Scan for the cell matching the given text and deliver its (x, y) coordinate at center. 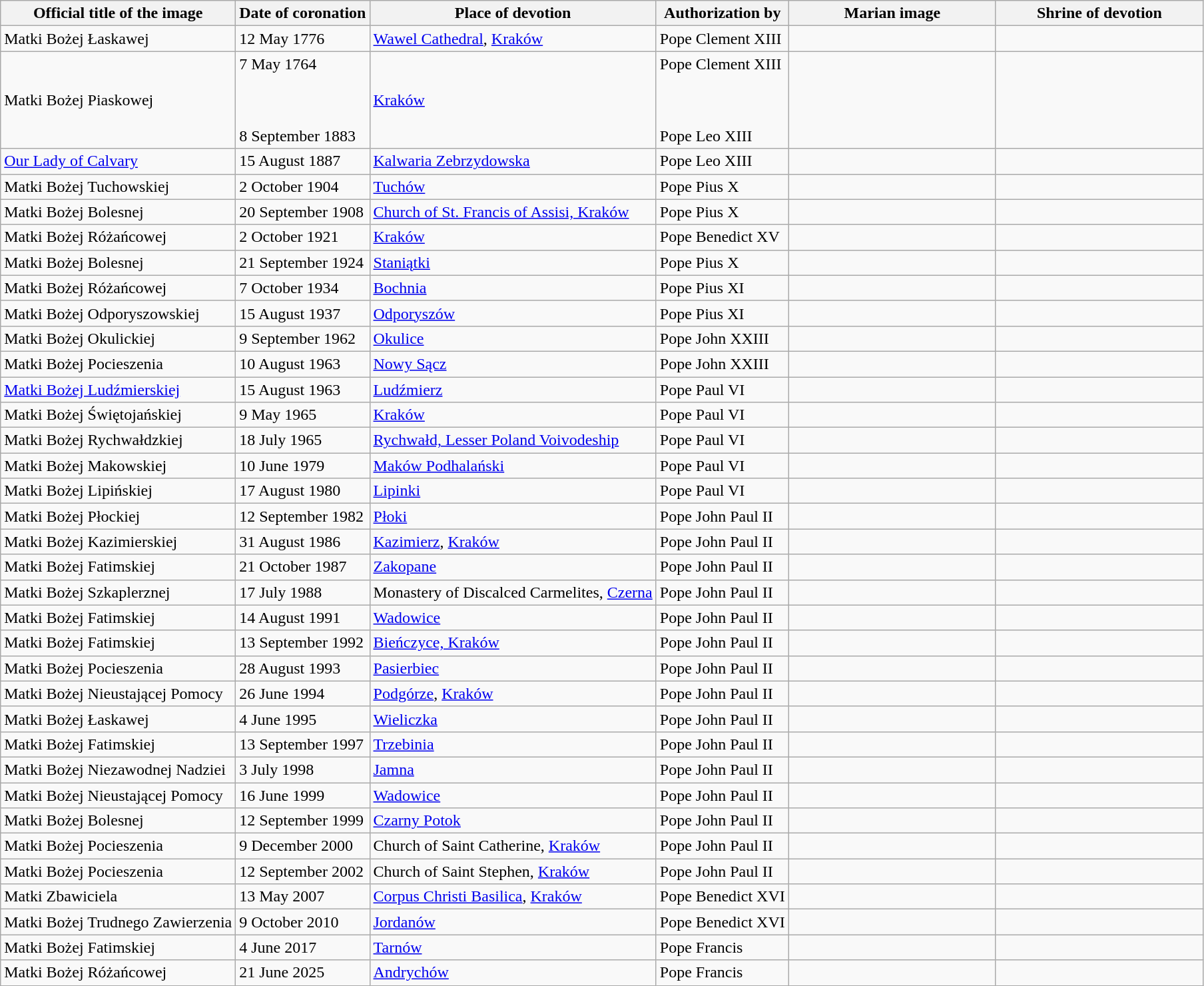
Matki Bożej Szkaplerznej (119, 592)
14 August 1991 (302, 618)
Czarny Potok (513, 821)
Nowy Sącz (513, 364)
Place of devotion (513, 13)
Church of Saint Stephen, Kraków (513, 871)
Trzebinia (513, 744)
Official title of the image (119, 13)
Matki Bożej Piaskowej (119, 100)
Matki Bożej Trudnego Zawierzenia (119, 922)
Bochnia (513, 288)
Kazimierz, Kraków (513, 542)
4 June 1995 (302, 719)
Odporyszów (513, 313)
Rychwałd, Lesser Poland Voivodeship (513, 440)
Wawel Cathedral, Kraków (513, 39)
21 June 2025 (302, 973)
26 June 1994 (302, 694)
10 June 1979 (302, 466)
9 May 1965 (302, 415)
Matki Bożej Tuchowskiej (119, 187)
15 August 1937 (302, 313)
Pope Benedict XV (722, 237)
16 June 1999 (302, 795)
28 August 1993 (302, 668)
Church of St. Francis of Assisi, Kraków (513, 212)
13 September 1997 (302, 744)
Podgórze, Kraków (513, 694)
13 May 2007 (302, 897)
20 September 1908 (302, 212)
Matki Bożej Kazimierskiej (119, 542)
Matki Bożej Rychwałdzkiej (119, 440)
3 July 1998 (302, 769)
Matki Bożej Okulickiej (119, 338)
7 October 1934 (302, 288)
Church of Saint Catherine, Kraków (513, 846)
Pope Leo XIII (722, 161)
12 September 1999 (302, 821)
Marian image (892, 13)
Kalwaria Zebrzydowska (513, 161)
Pope Clement XIII (722, 39)
31 August 1986 (302, 542)
Matki Bożej Świętojańskiej (119, 415)
15 August 1963 (302, 390)
Wieliczka (513, 719)
2 October 1921 (302, 237)
Jordanów (513, 922)
Tuchów (513, 187)
Pope Clement XIIIPope Leo XIII (722, 100)
Lipinki (513, 491)
Matki Zbawiciela (119, 897)
9 December 2000 (302, 846)
Monastery of Discalced Carmelites, Czerna (513, 592)
2 October 1904 (302, 187)
17 July 1988 (302, 592)
Shrine of devotion (1099, 13)
Jamna (513, 769)
Zakopane (513, 567)
Matki Bożej Ludźmierskiej (119, 390)
18 July 1965 (302, 440)
Matki Bożej Lipińskiej (119, 491)
Matki Bożej Niezawodnej Nadziei (119, 769)
Our Lady of Calvary (119, 161)
Maków Podhalański (513, 466)
17 August 1980 (302, 491)
15 August 1887 (302, 161)
9 October 2010 (302, 922)
21 October 1987 (302, 567)
4 June 2017 (302, 947)
Okulice (513, 338)
12 September 1982 (302, 516)
7 May 17648 September 1883 (302, 100)
Staniątki (513, 262)
Płoki (513, 516)
Matki Bożej Makowskiej (119, 466)
10 August 1963 (302, 364)
13 September 1992 (302, 643)
Matki Bożej Płockiej (119, 516)
Matki Bożej Odporyszowskiej (119, 313)
21 September 1924 (302, 262)
Andrychów (513, 973)
9 September 1962 (302, 338)
Corpus Christi Basilica, Kraków (513, 897)
Bieńczyce, Kraków (513, 643)
Authorization by (722, 13)
Tarnów (513, 947)
Date of coronation (302, 13)
Ludźmierz (513, 390)
12 September 2002 (302, 871)
12 May 1776 (302, 39)
Pasierbiec (513, 668)
